Locate the cell with the specified text and output its (X, Y) center coordinate. 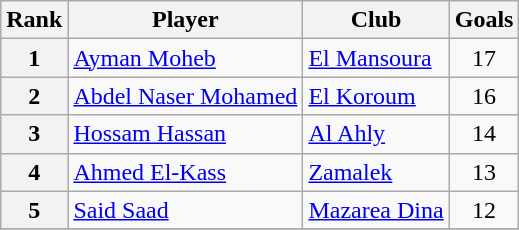
Player (186, 20)
Ahmed El-Kass (186, 172)
Rank (34, 20)
El Mansoura (376, 58)
Al Ahly (376, 134)
3 (34, 134)
14 (484, 134)
Zamalek (376, 172)
5 (34, 210)
12 (484, 210)
17 (484, 58)
16 (484, 96)
Hossam Hassan (186, 134)
Mazarea Dina (376, 210)
13 (484, 172)
Said Saad (186, 210)
Club (376, 20)
2 (34, 96)
Goals (484, 20)
1 (34, 58)
4 (34, 172)
El Koroum (376, 96)
Ayman Moheb (186, 58)
Abdel Naser Mohamed (186, 96)
